From the cell containing the given text, extract its center point as (x, y) coordinate. 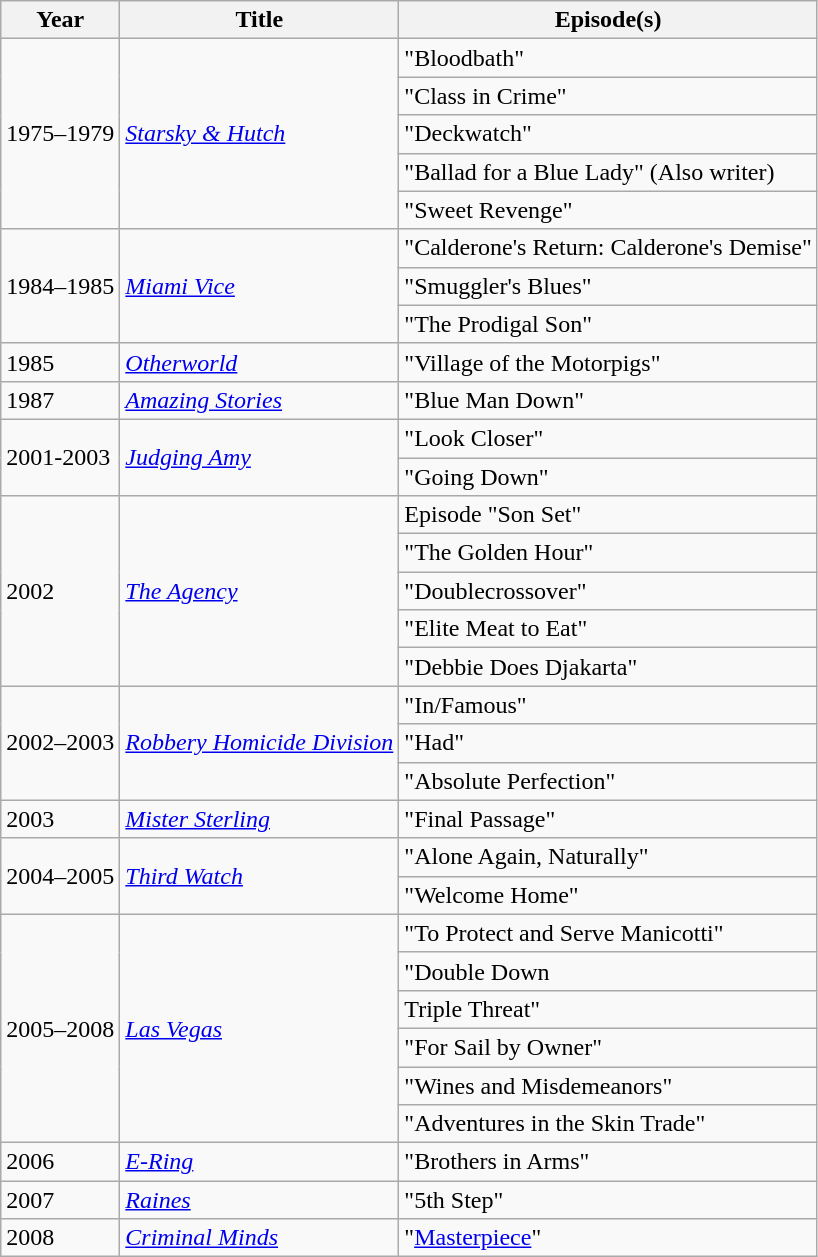
Starsky & Hutch (260, 134)
"Class in Crime" (608, 96)
"The Golden Hour" (608, 553)
"The Prodigal Son" (608, 324)
"Absolute Perfection" (608, 781)
Judging Amy (260, 457)
Otherworld (260, 362)
2002–2003 (60, 743)
"Wines and Misdemeanors" (608, 1085)
2005–2008 (60, 1028)
"Bloodbath" (608, 58)
Miami Vice (260, 286)
"Deckwatch" (608, 134)
"Welcome Home" (608, 895)
"Look Closer" (608, 438)
"Final Passage" (608, 819)
Robbery Homicide Division (260, 743)
Amazing Stories (260, 400)
"Double Down (608, 971)
Triple Threat" (608, 1009)
1975–1979 (60, 134)
"Brothers in Arms" (608, 1162)
"Sweet Revenge" (608, 210)
Title (260, 20)
The Agency (260, 591)
"Ballad for a Blue Lady" (Also writer) (608, 172)
2008 (60, 1238)
"For Sail by Owner" (608, 1047)
"Doublecrossover" (608, 591)
"Village of the Motorpigs" (608, 362)
"Going Down" (608, 477)
Criminal Minds (260, 1238)
E-Ring (260, 1162)
1984–1985 (60, 286)
Year (60, 20)
"Debbie Does Djakarta" (608, 667)
Las Vegas (260, 1028)
Raines (260, 1200)
"Blue Man Down" (608, 400)
Mister Sterling (260, 819)
2001-2003 (60, 457)
2006 (60, 1162)
"Had" (608, 743)
Episode(s) (608, 20)
2004–2005 (60, 876)
"Elite Meat to Eat" (608, 629)
Third Watch (260, 876)
1985 (60, 362)
Episode "Son Set" (608, 515)
2003 (60, 819)
"In/Famous" (608, 705)
2007 (60, 1200)
2002 (60, 591)
"To Protect and Serve Manicotti" (608, 933)
"Adventures in the Skin Trade" (608, 1124)
"5th Step" (608, 1200)
"Alone Again, Naturally" (608, 857)
1987 (60, 400)
"Masterpiece" (608, 1238)
"Calderone's Return: Calderone's Demise" (608, 248)
"Smuggler's Blues" (608, 286)
